From the cell containing the given text, extract its center point as [x, y] coordinate. 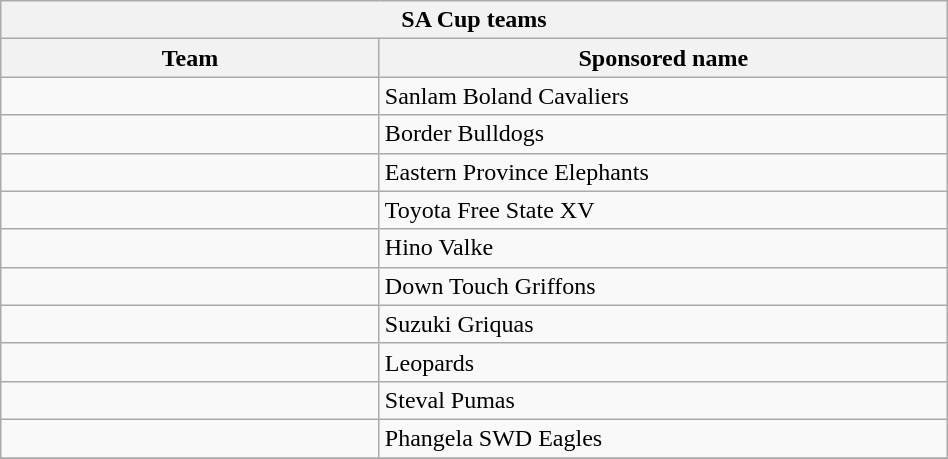
Border Bulldogs [663, 134]
Sanlam Boland Cavaliers [663, 96]
Toyota Free State XV [663, 210]
Team [190, 58]
Down Touch Griffons [663, 286]
Eastern Province Elephants [663, 172]
Phangela SWD Eagles [663, 438]
Suzuki Griquas [663, 324]
Sponsored name [663, 58]
Hino Valke [663, 248]
Steval Pumas [663, 400]
Leopards [663, 362]
SA Cup teams [474, 20]
